Search for the cell housing the specified text and yield its (x, y) center coordinate. 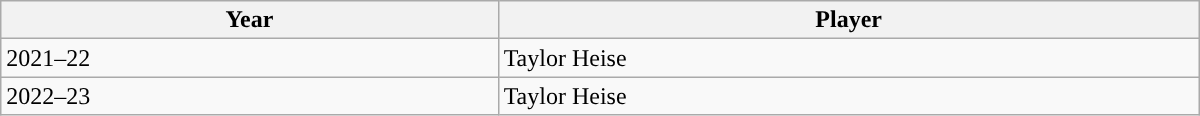
Year (250, 20)
Player (848, 20)
2022–23 (250, 96)
2021–22 (250, 58)
